Extract the (x, y) coordinate from the center of the cell holding the provided text.  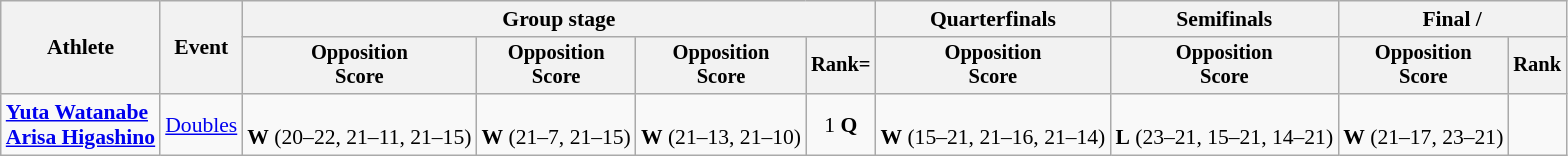
Group stage (558, 19)
W (21–7, 21–15) (556, 124)
L (23–21, 15–21, 14–21) (1224, 124)
Final / (1452, 19)
Rank (1537, 66)
Yuta WatanabeArisa Higashino (80, 124)
Quarterfinals (992, 19)
Event (201, 48)
W (21–13, 21–10) (721, 124)
Semifinals (1224, 19)
W (15–21, 21–16, 21–14) (992, 124)
Athlete (80, 48)
Doubles (201, 124)
Rank= (840, 66)
1 Q (840, 124)
W (20–22, 21–11, 21–15) (359, 124)
W (21–17, 23–21) (1423, 124)
